Return (x, y) of the center of cell containing provided text 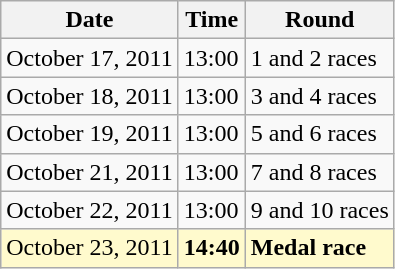
October 17, 2011 (90, 58)
7 and 8 races (320, 172)
October 19, 2011 (90, 134)
14:40 (212, 248)
1 and 2 races (320, 58)
Time (212, 20)
October 18, 2011 (90, 96)
October 22, 2011 (90, 210)
5 and 6 races (320, 134)
October 23, 2011 (90, 248)
9 and 10 races (320, 210)
Medal race (320, 248)
3 and 4 races (320, 96)
Date (90, 20)
Round (320, 20)
October 21, 2011 (90, 172)
